Capture the cell that displays the provided text and extract its (x, y) central coordinate. 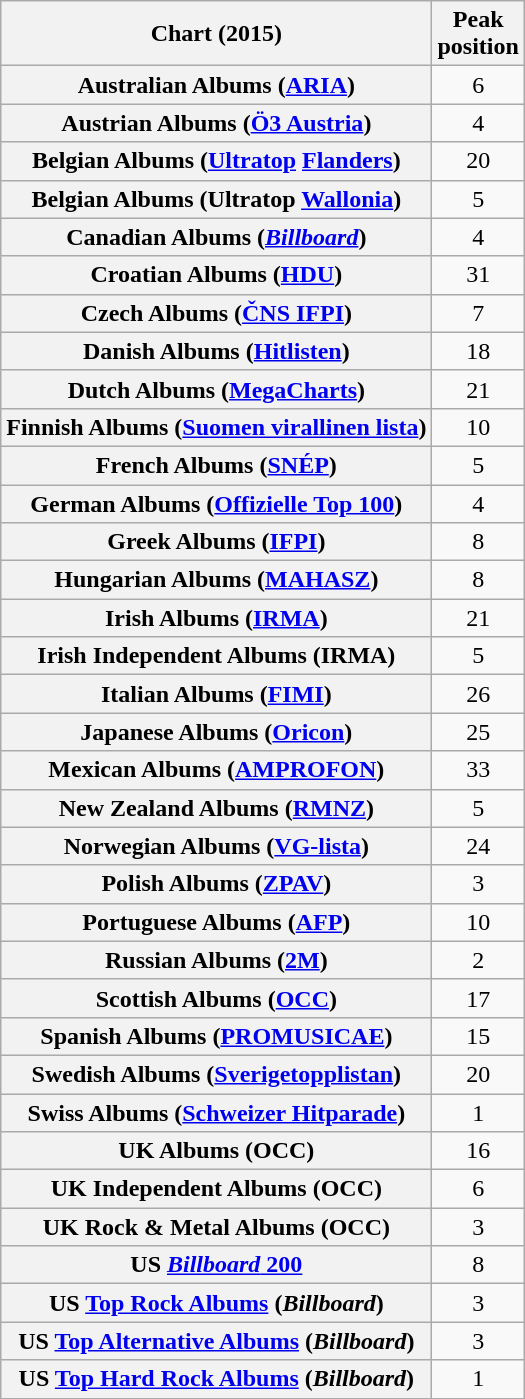
18 (478, 351)
Belgian Albums (Ultratop Wallonia) (216, 199)
7 (478, 313)
Spanish Albums (PROMUSICAE) (216, 1036)
Peakposition (478, 34)
US Billboard 200 (216, 1265)
Portuguese Albums (AFP) (216, 922)
Finnish Albums (Suomen virallinen lista) (216, 427)
Swiss Albums (Schweizer Hitparade) (216, 1113)
15 (478, 1036)
33 (478, 770)
Scottish Albums (OCC) (216, 998)
17 (478, 998)
Canadian Albums (Billboard) (216, 237)
Polish Albums (ZPAV) (216, 884)
26 (478, 694)
US Top Rock Albums (Billboard) (216, 1303)
Chart (2015) (216, 34)
Mexican Albums (AMPROFON) (216, 770)
16 (478, 1151)
24 (478, 846)
US Top Alternative Albums (Billboard) (216, 1341)
UK Rock & Metal Albums (OCC) (216, 1227)
Greek Albums (IFPI) (216, 542)
Italian Albums (FIMI) (216, 694)
New Zealand Albums (RMNZ) (216, 808)
Russian Albums (2M) (216, 960)
US Top Hard Rock Albums (Billboard) (216, 1379)
French Albums (SNÉP) (216, 465)
UK Independent Albums (OCC) (216, 1189)
Croatian Albums (HDU) (216, 275)
Czech Albums (ČNS IFPI) (216, 313)
Swedish Albums (Sverigetopplistan) (216, 1074)
Austrian Albums (Ö3 Austria) (216, 123)
Irish Albums (IRMA) (216, 618)
31 (478, 275)
25 (478, 732)
German Albums (Offizielle Top 100) (216, 503)
Dutch Albums (MegaCharts) (216, 389)
Danish Albums (Hitlisten) (216, 351)
Australian Albums (ARIA) (216, 85)
Hungarian Albums (MAHASZ) (216, 580)
Irish Independent Albums (IRMA) (216, 656)
2 (478, 960)
Japanese Albums (Oricon) (216, 732)
Norwegian Albums (VG-lista) (216, 846)
UK Albums (OCC) (216, 1151)
Belgian Albums (Ultratop Flanders) (216, 161)
